For the text-containing cell, return its midpoint in [x, y] coordinate format. 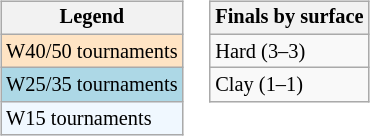
W40/50 tournaments [92, 51]
Clay (1–1) [289, 85]
Hard (3–3) [289, 51]
Legend [92, 18]
W15 tournaments [92, 119]
W25/35 tournaments [92, 85]
Finals by surface [289, 18]
